Return the (X, Y) coordinate for the center point of the cell that contains the specified text.  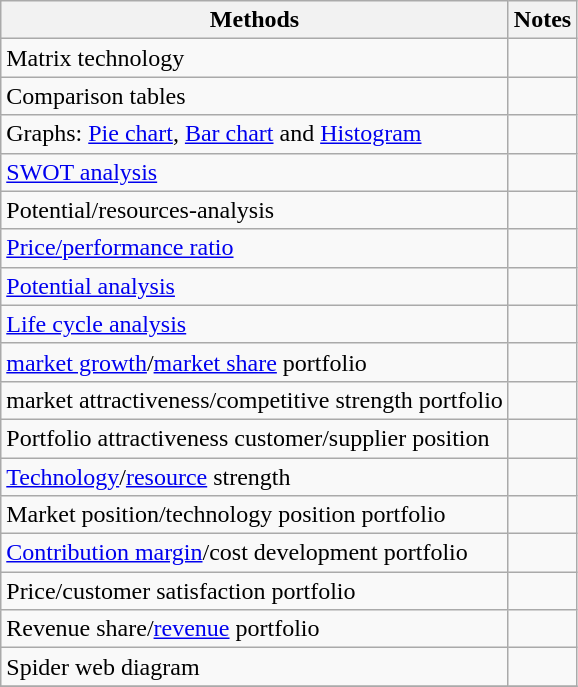
Spider web diagram (255, 667)
Graphs: Pie chart, Bar chart and Histogram (255, 134)
SWOT analysis (255, 172)
Potential/resources-analysis (255, 210)
Potential analysis (255, 286)
Market position/technology position portfolio (255, 515)
Life cycle analysis (255, 324)
market growth/market share portfolio (255, 362)
Technology/resource strength (255, 477)
Matrix technology (255, 58)
Revenue share/revenue portfolio (255, 629)
Notes (542, 20)
Contribution margin/cost development portfolio (255, 553)
Portfolio attractiveness customer/supplier position (255, 438)
Comparison tables (255, 96)
market attractiveness/competitive strength portfolio (255, 400)
Price/customer satisfaction portfolio (255, 591)
Methods (255, 20)
Price/performance ratio (255, 248)
